Capture the cell that displays the provided text and extract its [X, Y] central coordinate. 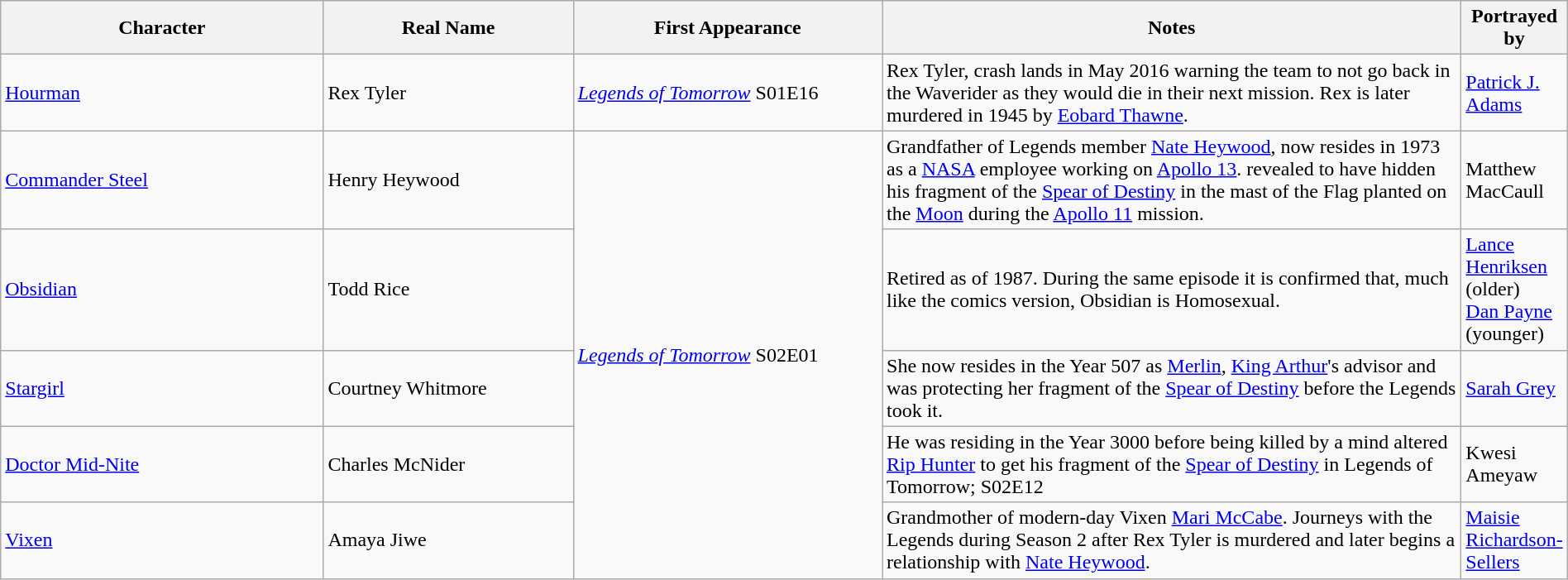
Rex Tyler [448, 93]
Legends of Tomorrow S01E16 [728, 93]
Commander Steel [162, 180]
Matthew MacCaull [1514, 180]
Doctor Mid-Nite [162, 464]
Sarah Grey [1514, 388]
Maisie Richardson-Sellers [1514, 540]
Vixen [162, 540]
Retired as of 1987. During the same episode it is confirmed that, much like the comics version, Obsidian is Homosexual. [1171, 290]
She now resides in the Year 507 as Merlin, King Arthur's advisor and was protecting her fragment of the Spear of Destiny before the Legends took it. [1171, 388]
Patrick J. Adams [1514, 93]
Obsidian [162, 290]
Courtney Whitmore [448, 388]
Henry Heywood [448, 180]
Portrayed by [1514, 28]
Todd Rice [448, 290]
Real Name [448, 28]
Amaya Jiwe [448, 540]
Character [162, 28]
Legends of Tomorrow S02E01 [728, 354]
Hourman [162, 93]
Kwesi Ameyaw [1514, 464]
Charles McNider [448, 464]
Notes [1171, 28]
First Appearance [728, 28]
Lance Henriksen (older)Dan Payne (younger) [1514, 290]
Stargirl [162, 388]
